Return (x, y) of the center of cell containing provided text 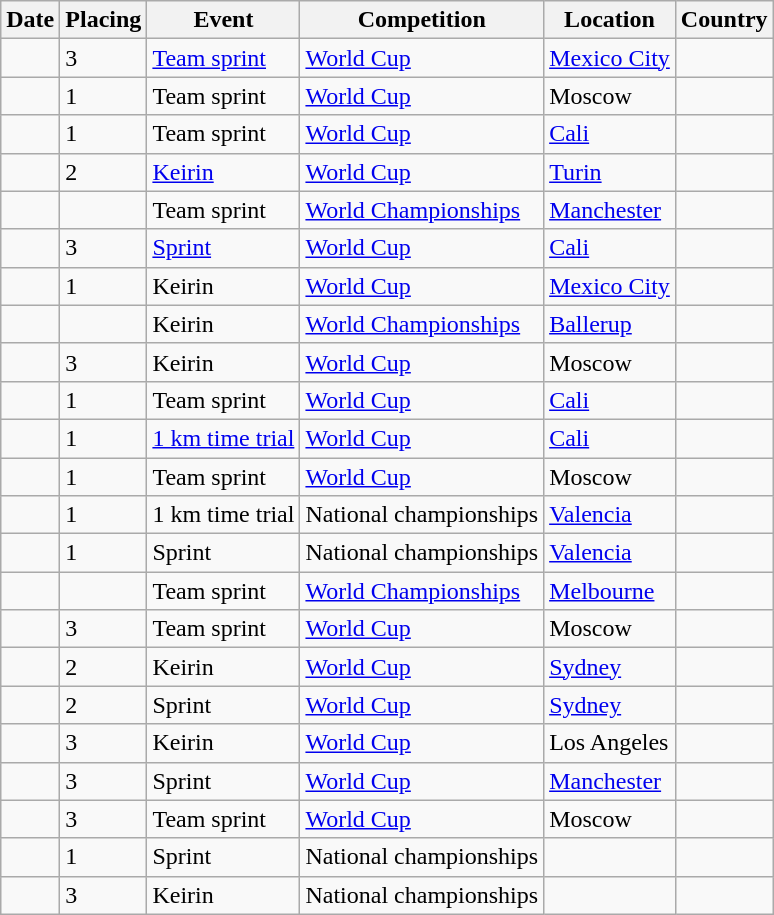
Placing (104, 20)
Date (30, 20)
Turin (610, 172)
Los Angeles (610, 743)
Competition (422, 20)
Event (224, 20)
Ballerup (610, 324)
Country (724, 20)
Location (610, 20)
Melbourne (610, 591)
